Return the (x, y) coordinate for the center point of the cell that contains the specified text.  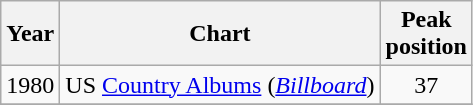
Chart (220, 34)
US Country Albums (Billboard) (220, 85)
1980 (30, 85)
37 (426, 85)
Peakposition (426, 34)
Year (30, 34)
